Locate the cell with the specified text and output its (x, y) center coordinate. 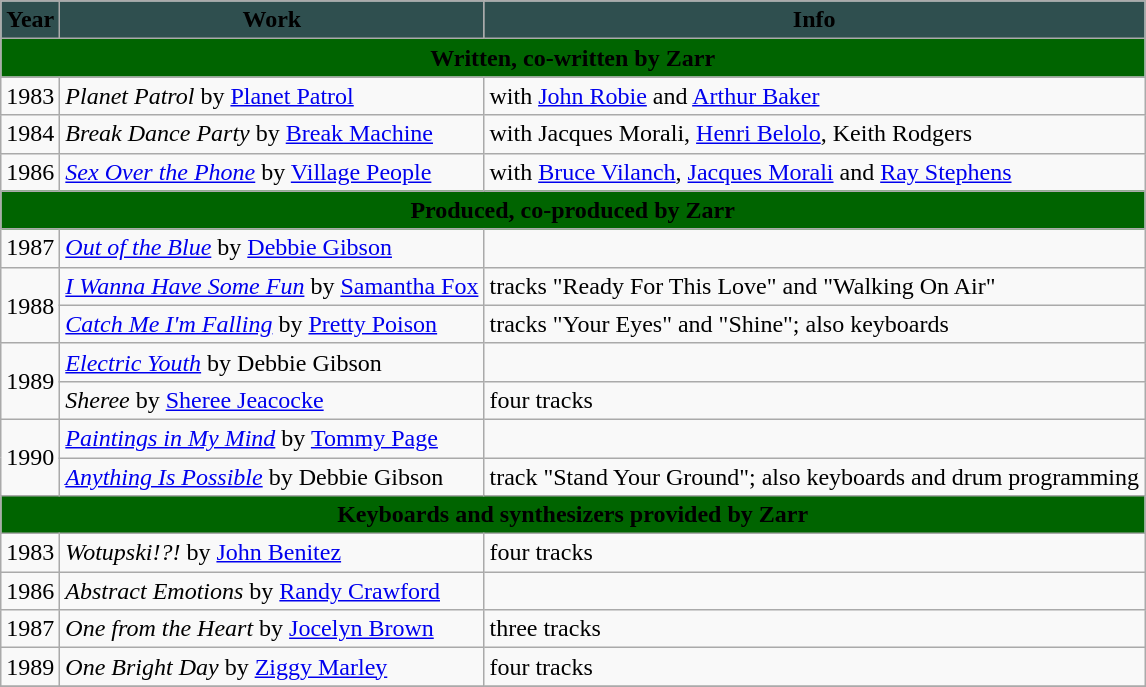
Info (814, 20)
Keyboards and synthesizers provided by Zarr (573, 515)
track "Stand Your Ground"; also keyboards and drum programming (814, 477)
three tracks (814, 629)
Abstract Emotions by Randy Crawford (272, 591)
Wotupski!?! by John Benitez (272, 553)
Catch Me I'm Falling by Pretty Poison (272, 324)
Planet Patrol by Planet Patrol (272, 96)
Paintings in My Mind by Tommy Page (272, 438)
One Bright Day by Ziggy Marley (272, 667)
Anything Is Possible by Debbie Gibson (272, 477)
Work (272, 20)
1990 (30, 457)
Break Dance Party by Break Machine (272, 134)
Written, co-written by Zarr (573, 58)
tracks "Your Eyes" and "Shine"; also keyboards (814, 324)
One from the Heart by Jocelyn Brown (272, 629)
with John Robie and Arthur Baker (814, 96)
Produced, co-produced by Zarr (573, 210)
tracks "Ready For This Love" and "Walking On Air" (814, 286)
Out of the Blue by Debbie Gibson (272, 248)
with Bruce Vilanch, Jacques Morali and Ray Stephens (814, 172)
1984 (30, 134)
I Wanna Have Some Fun by Samantha Fox (272, 286)
Year (30, 20)
Sheree by Sheree Jeacocke (272, 400)
Sex Over the Phone by Village People (272, 172)
Electric Youth by Debbie Gibson (272, 362)
with Jacques Morali, Henri Belolo, Keith Rodgers (814, 134)
1988 (30, 305)
